Output the (x, y) coordinate of the center of the cell containing the given text.  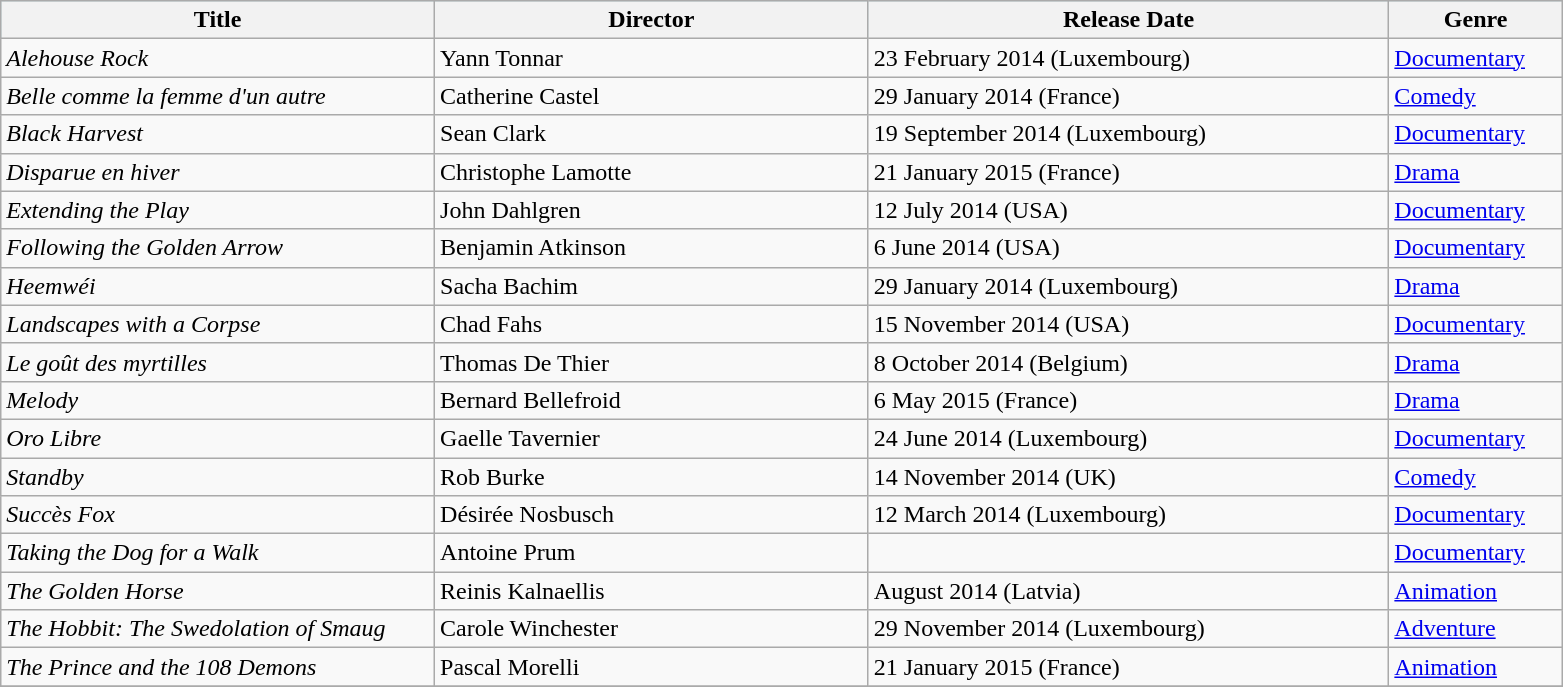
6 May 2015 (France) (1128, 400)
Following the Golden Arrow (218, 248)
Melody (218, 400)
12 July 2014 (USA) (1128, 210)
Rob Burke (652, 477)
29 November 2014 (Luxembourg) (1128, 629)
8 October 2014 (Belgium) (1128, 362)
Adventure (1476, 629)
29 January 2014 (Luxembourg) (1128, 286)
Genre (1476, 20)
August 2014 (Latvia) (1128, 591)
Black Harvest (218, 134)
29 January 2014 (France) (1128, 96)
Sacha Bachim (652, 286)
Sean Clark (652, 134)
Pascal Morelli (652, 667)
Gaelle Tavernier (652, 438)
Chad Fahs (652, 324)
Belle comme la femme d'un autre (218, 96)
John Dahlgren (652, 210)
Standby (218, 477)
Benjamin Atkinson (652, 248)
Release Date (1128, 20)
Carole Winchester (652, 629)
6 June 2014 (USA) (1128, 248)
24 June 2014 (Luxembourg) (1128, 438)
19 September 2014 (Luxembourg) (1128, 134)
The Golden Horse (218, 591)
Succès Fox (218, 515)
14 November 2014 (UK) (1128, 477)
Extending the Play (218, 210)
15 November 2014 (USA) (1128, 324)
Christophe Lamotte (652, 172)
Taking the Dog for a Walk (218, 553)
Landscapes with a Corpse (218, 324)
The Prince and the 108 Demons (218, 667)
Reinis Kalnaellis (652, 591)
The Hobbit: The Swedolation of Smaug (218, 629)
Désirée Nosbusch (652, 515)
Yann Tonnar (652, 58)
Thomas De Thier (652, 362)
23 February 2014 (Luxembourg) (1128, 58)
Le goût des myrtilles (218, 362)
Title (218, 20)
Director (652, 20)
Antoine Prum (652, 553)
12 March 2014 (Luxembourg) (1128, 515)
Alehouse Rock (218, 58)
Oro Libre (218, 438)
Bernard Bellefroid (652, 400)
Heemwéi (218, 286)
Disparue en hiver (218, 172)
Catherine Castel (652, 96)
